Pinpoint the cell where the given text exists, returning its (X, Y) midpoint coordinate. 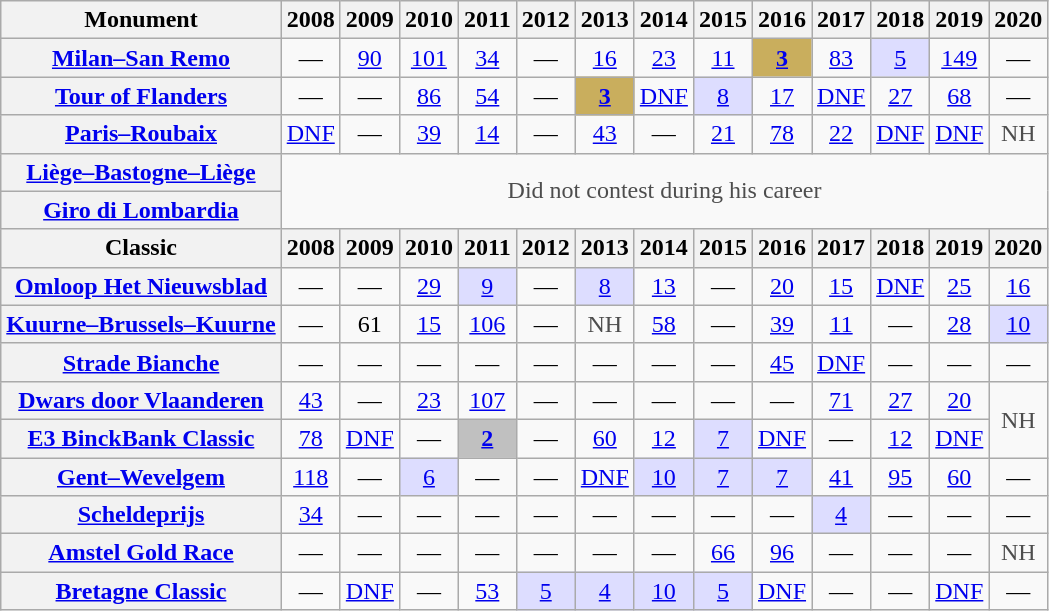
Kuurne–Brussels–Kuurne (141, 324)
Monument (141, 20)
17 (782, 96)
101 (428, 58)
45 (782, 362)
6 (428, 477)
41 (842, 477)
Strade Bianche (141, 362)
Bretagne Classic (141, 591)
54 (487, 96)
28 (960, 324)
29 (428, 286)
149 (960, 58)
71 (842, 400)
Did not contest during his career (664, 191)
14 (487, 134)
118 (310, 477)
Amstel Gold Race (141, 553)
E3 BinckBank Classic (141, 438)
107 (487, 400)
Milan–San Remo (141, 58)
90 (370, 58)
Scheldeprijs (141, 515)
9 (487, 286)
Gent–Wevelgem (141, 477)
83 (842, 58)
68 (960, 96)
Tour of Flanders (141, 96)
66 (722, 553)
Paris–Roubaix (141, 134)
22 (842, 134)
25 (960, 286)
2 (487, 438)
Dwars door Vlaanderen (141, 400)
53 (487, 591)
Giro di Lombardia (141, 210)
96 (782, 553)
58 (664, 324)
Classic (141, 248)
Omloop Het Nieuwsblad (141, 286)
95 (900, 477)
21 (722, 134)
13 (664, 286)
61 (370, 324)
106 (487, 324)
Liège–Bastogne–Liège (141, 172)
86 (428, 96)
